Return [X, Y] of the center of cell containing provided text 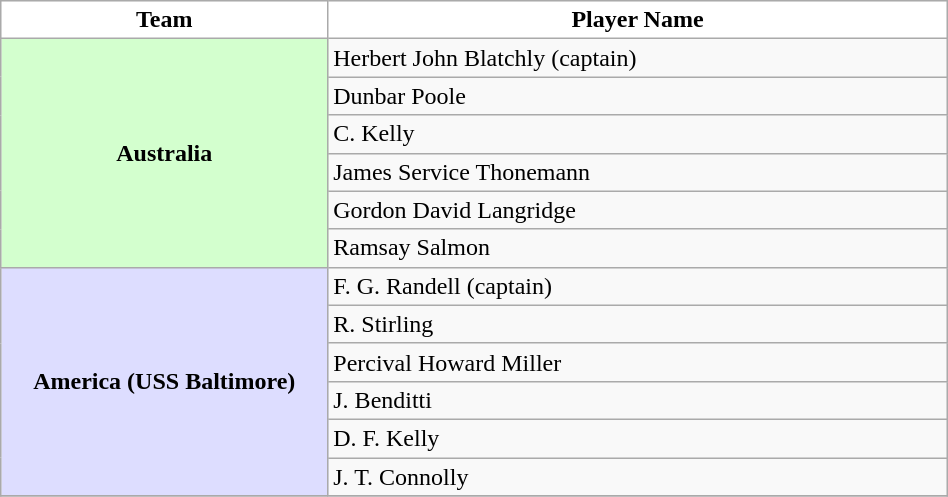
Gordon David Langridge [638, 210]
America (USS Baltimore) [164, 381]
F. G. Randell (captain) [638, 286]
D. F. Kelly [638, 438]
Player Name [638, 20]
R. Stirling [638, 324]
Herbert John Blatchly (captain) [638, 58]
C. Kelly [638, 134]
J. Benditti [638, 400]
James Service Thonemann [638, 172]
Ramsay Salmon [638, 248]
Australia [164, 153]
J. T. Connolly [638, 477]
Team [164, 20]
Dunbar Poole [638, 96]
Percival Howard Miller [638, 362]
